From the cell containing the given text, extract its center point as (X, Y) coordinate. 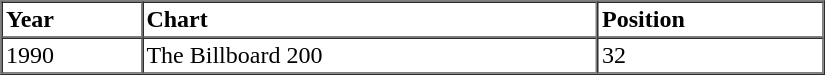
Chart (370, 20)
32 (711, 56)
Year (72, 20)
Position (711, 20)
1990 (72, 56)
The Billboard 200 (370, 56)
